Search for the cell housing the specified text and yield its (X, Y) center coordinate. 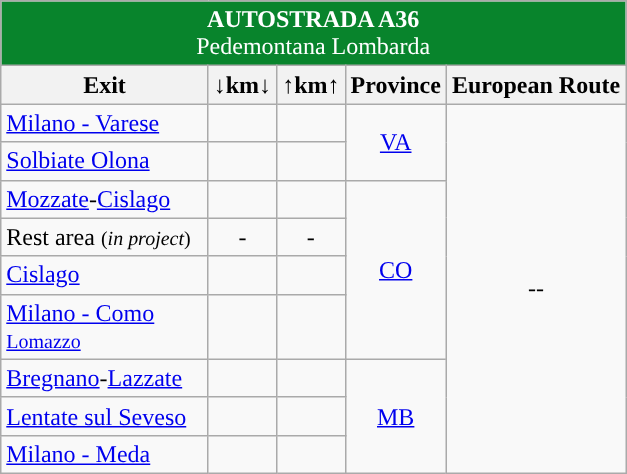
AUTOSTRADA A36Pedemontana Lombarda (314, 34)
↓km↓ (242, 85)
Solbiate Olona (104, 161)
Bregnano-Lazzate (104, 378)
Rest area (in project) (104, 237)
European Route (536, 85)
Milano - Meda (104, 454)
Lentate sul Seveso (104, 416)
Milano - ComoLomazzo (104, 326)
Cislago (104, 275)
VA (396, 142)
-- (536, 289)
CO (396, 270)
MB (396, 416)
Mozzate-Cislago (104, 199)
↑km↑ (311, 85)
Milano - Varese (104, 123)
Province (396, 85)
Exit (104, 85)
